Scan for the cell matching the given text and deliver its [X, Y] coordinate at center. 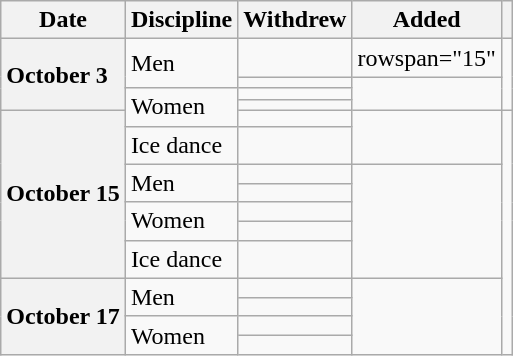
October 15 [64, 194]
Withdrew [295, 20]
rowspan="15" [427, 58]
October 3 [64, 74]
Date [64, 20]
October 17 [64, 316]
Added [427, 20]
Discipline [181, 20]
